Provide the (X, Y) coordinate of the cell's center where the given text is located.  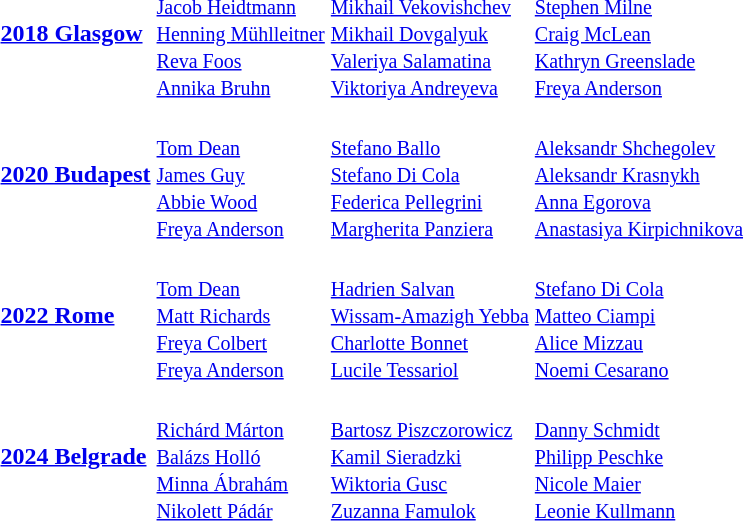
Stefano BalloStefano Di ColaFederica PellegriniMargherita Panziera (430, 174)
Stefano Di ColaMatteo CiampiAlice MizzauNoemi Cesarano (638, 315)
Hadrien SalvanWissam-Amazigh YebbaCharlotte BonnetLucile Tessariol (430, 315)
Tom DeanMatt RichardsFreya ColbertFreya Anderson (240, 315)
Tom DeanJames GuyAbbie WoodFreya Anderson (240, 174)
Aleksandr ShchegolevAleksandr KrasnykhAnna EgorovaAnastasiya Kirpichnikova (638, 174)
